Search for the cell housing the specified text and yield its (X, Y) center coordinate. 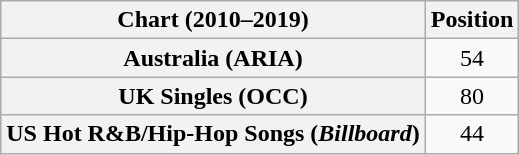
Position (472, 20)
Australia (ARIA) (213, 58)
UK Singles (OCC) (213, 96)
80 (472, 96)
Chart (2010–2019) (213, 20)
US Hot R&B/Hip-Hop Songs (Billboard) (213, 134)
54 (472, 58)
44 (472, 134)
